From the cell containing the given text, extract its center point as [x, y] coordinate. 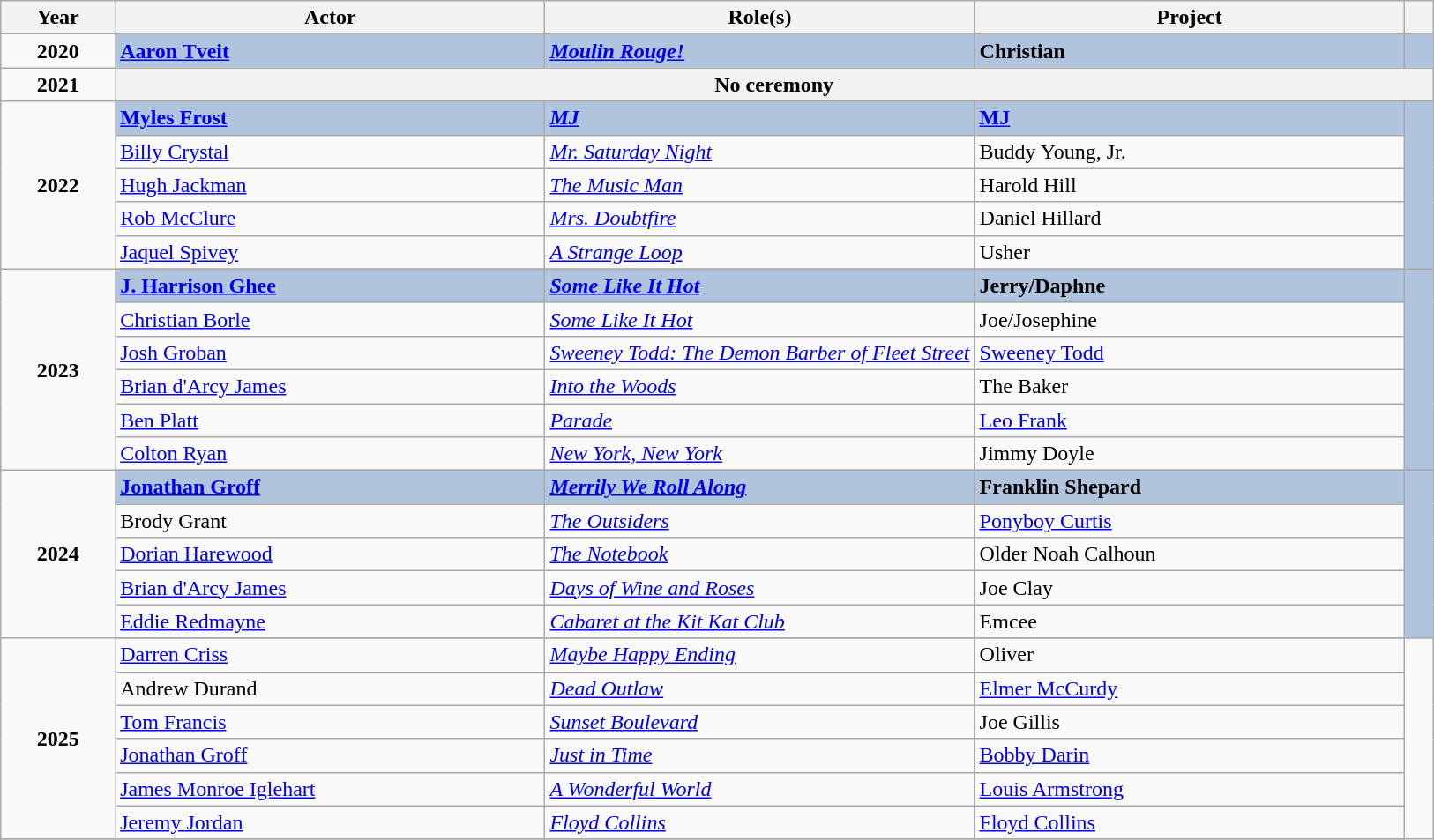
Buddy Young, Jr. [1189, 152]
New York, New York [760, 454]
Hugh Jackman [330, 185]
Daniel Hillard [1189, 219]
2023 [58, 369]
The Outsiders [760, 521]
Ben Platt [330, 420]
Project [1189, 18]
Tom Francis [330, 722]
Jaquel Spivey [330, 252]
Mrs. Doubtfire [760, 219]
Just in Time [760, 755]
Dorian Harewood [330, 554]
Emcee [1189, 621]
Christian [1189, 51]
Josh Groban [330, 353]
Sweeney Todd [1189, 353]
Role(s) [760, 18]
The Notebook [760, 554]
Cabaret at the Kit Kat Club [760, 621]
Dead Outlaw [760, 688]
Usher [1189, 252]
James Monroe Iglehart [330, 789]
Maybe Happy Ending [760, 655]
Franklin Shepard [1189, 487]
Older Noah Calhoun [1189, 554]
Moulin Rouge! [760, 51]
Jerry/Daphne [1189, 286]
Andrew Durand [330, 688]
The Music Man [760, 185]
The Baker [1189, 386]
No ceremony [774, 85]
Merrily We Roll Along [760, 487]
Ponyboy Curtis [1189, 521]
Myles Frost [330, 118]
Year [58, 18]
2020 [58, 51]
Days of Wine and Roses [760, 588]
Colton Ryan [330, 454]
A Wonderful World [760, 789]
Joe Gillis [1189, 722]
Mr. Saturday Night [760, 152]
2024 [58, 554]
A Strange Loop [760, 252]
Actor [330, 18]
2021 [58, 85]
2022 [58, 185]
J. Harrison Ghee [330, 286]
Elmer McCurdy [1189, 688]
Brody Grant [330, 521]
Joe Clay [1189, 588]
Darren Criss [330, 655]
2025 [58, 739]
Sweeney Todd: The Demon Barber of Fleet Street [760, 353]
Louis Armstrong [1189, 789]
Eddie Redmayne [330, 621]
Rob McClure [330, 219]
Jimmy Doyle [1189, 454]
Billy Crystal [330, 152]
Christian Borle [330, 319]
Joe/Josephine [1189, 319]
Leo Frank [1189, 420]
Jeremy Jordan [330, 822]
Sunset Boulevard [760, 722]
Oliver [1189, 655]
Into the Woods [760, 386]
Bobby Darin [1189, 755]
Harold Hill [1189, 185]
Parade [760, 420]
Aaron Tveit [330, 51]
